Search for the cell housing the specified text and yield its [X, Y] center coordinate. 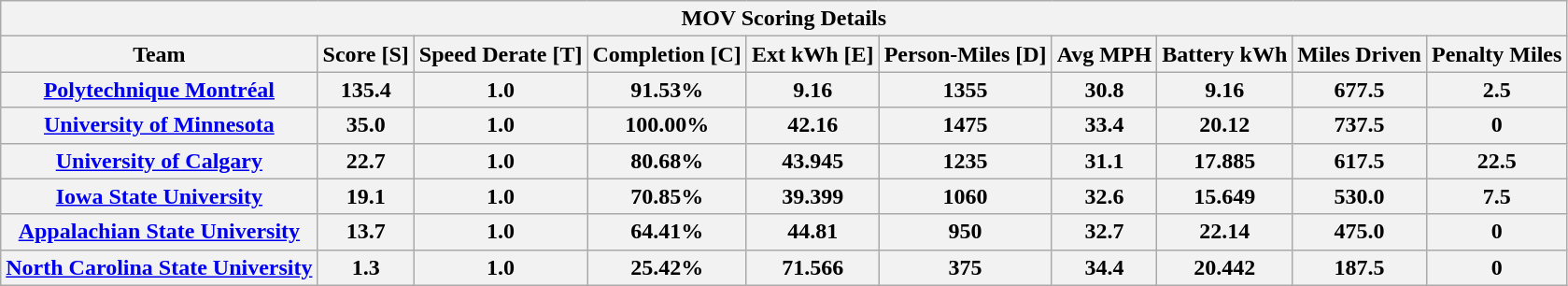
Penalty Miles [1496, 54]
Team [159, 54]
30.8 [1104, 90]
1.3 [366, 267]
Battery kWh [1225, 54]
187.5 [1360, 267]
71.566 [812, 267]
Speed Derate [T] [501, 54]
Miles Driven [1360, 54]
20.442 [1225, 267]
22.14 [1225, 232]
1060 [966, 196]
Avg MPH [1104, 54]
35.0 [366, 125]
42.16 [812, 125]
950 [966, 232]
Score [S] [366, 54]
70.85% [667, 196]
2.5 [1496, 90]
1475 [966, 125]
15.649 [1225, 196]
375 [966, 267]
Appalachian State University [159, 232]
530.0 [1360, 196]
737.5 [1360, 125]
64.41% [667, 232]
North Carolina State University [159, 267]
Polytechnique Montréal [159, 90]
Iowa State University [159, 196]
25.42% [667, 267]
1355 [966, 90]
43.945 [812, 161]
7.5 [1496, 196]
617.5 [1360, 161]
80.68% [667, 161]
39.399 [812, 196]
31.1 [1104, 161]
22.7 [366, 161]
44.81 [812, 232]
17.885 [1225, 161]
Person-Miles [D] [966, 54]
13.7 [366, 232]
100.00% [667, 125]
677.5 [1360, 90]
22.5 [1496, 161]
1235 [966, 161]
20.12 [1225, 125]
32.7 [1104, 232]
135.4 [366, 90]
MOV Scoring Details [784, 19]
University of Minnesota [159, 125]
32.6 [1104, 196]
19.1 [366, 196]
91.53% [667, 90]
Completion [C] [667, 54]
Ext kWh [E] [812, 54]
33.4 [1104, 125]
University of Calgary [159, 161]
34.4 [1104, 267]
475.0 [1360, 232]
